Pinpoint the cell where the given text exists, returning its [x, y] midpoint coordinate. 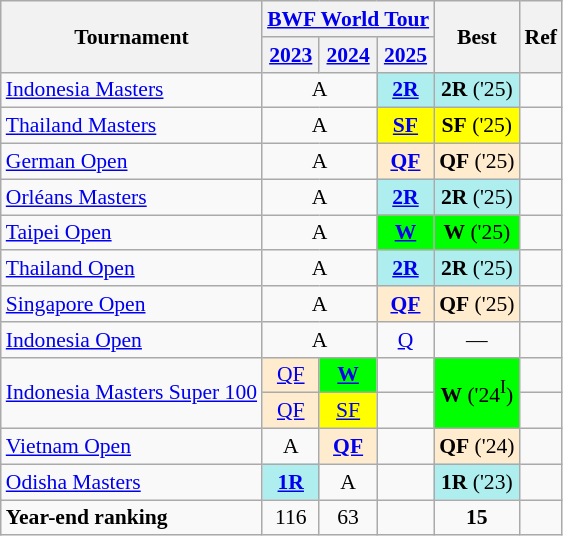
Indonesia Masters Super 100 [132, 392]
BWF World Tour [348, 19]
2025 [406, 55]
Taipei Open [132, 233]
Thailand Open [132, 269]
Year-end ranking [132, 518]
1R ('23) [476, 482]
SF ('25) [476, 126]
Thailand Masters [132, 126]
1R [290, 482]
Vietnam Open [132, 447]
German Open [132, 162]
W ('25) [476, 233]
QF ('24) [476, 447]
Odisha Masters [132, 482]
Q [406, 340]
W ('24I) [476, 392]
63 [348, 518]
2023 [290, 55]
Indonesia Open [132, 340]
Tournament [132, 36]
Indonesia Masters [132, 90]
Singapore Open [132, 304]
Orléans Masters [132, 197]
Best [476, 36]
15 [476, 518]
Ref [541, 36]
— [476, 340]
116 [290, 518]
2024 [348, 55]
